Extract the [x, y] coordinate from the center of the cell holding the provided text.  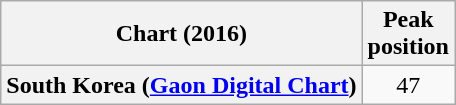
47 [408, 85]
Chart (2016) [182, 34]
South Korea (Gaon Digital Chart) [182, 85]
Peakposition [408, 34]
